Determine the [X, Y] coordinate at the center of the cell enclosing the given text.  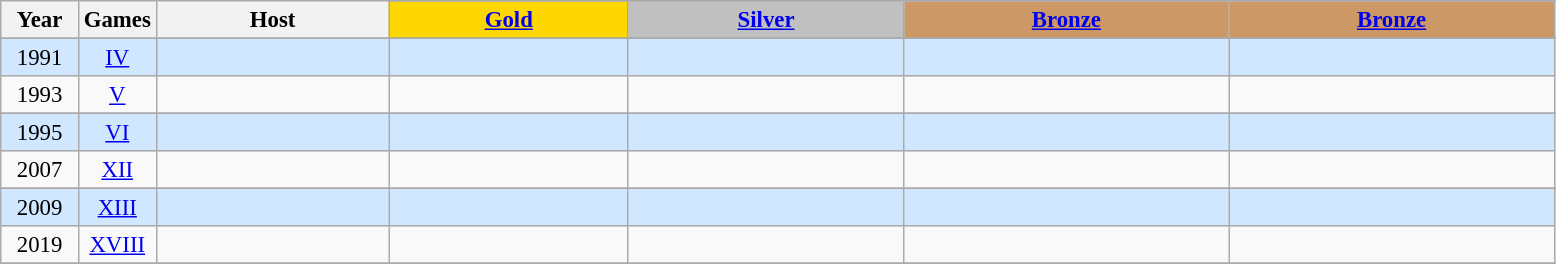
1991 [40, 58]
2019 [40, 245]
2009 [40, 208]
Gold [508, 20]
1993 [40, 95]
V [117, 95]
IV [117, 58]
XII [117, 170]
Year [40, 20]
Silver [766, 20]
XIII [117, 208]
XVIII [117, 245]
1995 [40, 133]
2007 [40, 170]
VI [117, 133]
Games [117, 20]
Host [272, 20]
